Pinpoint the cell where the given text exists, returning its (x, y) midpoint coordinate. 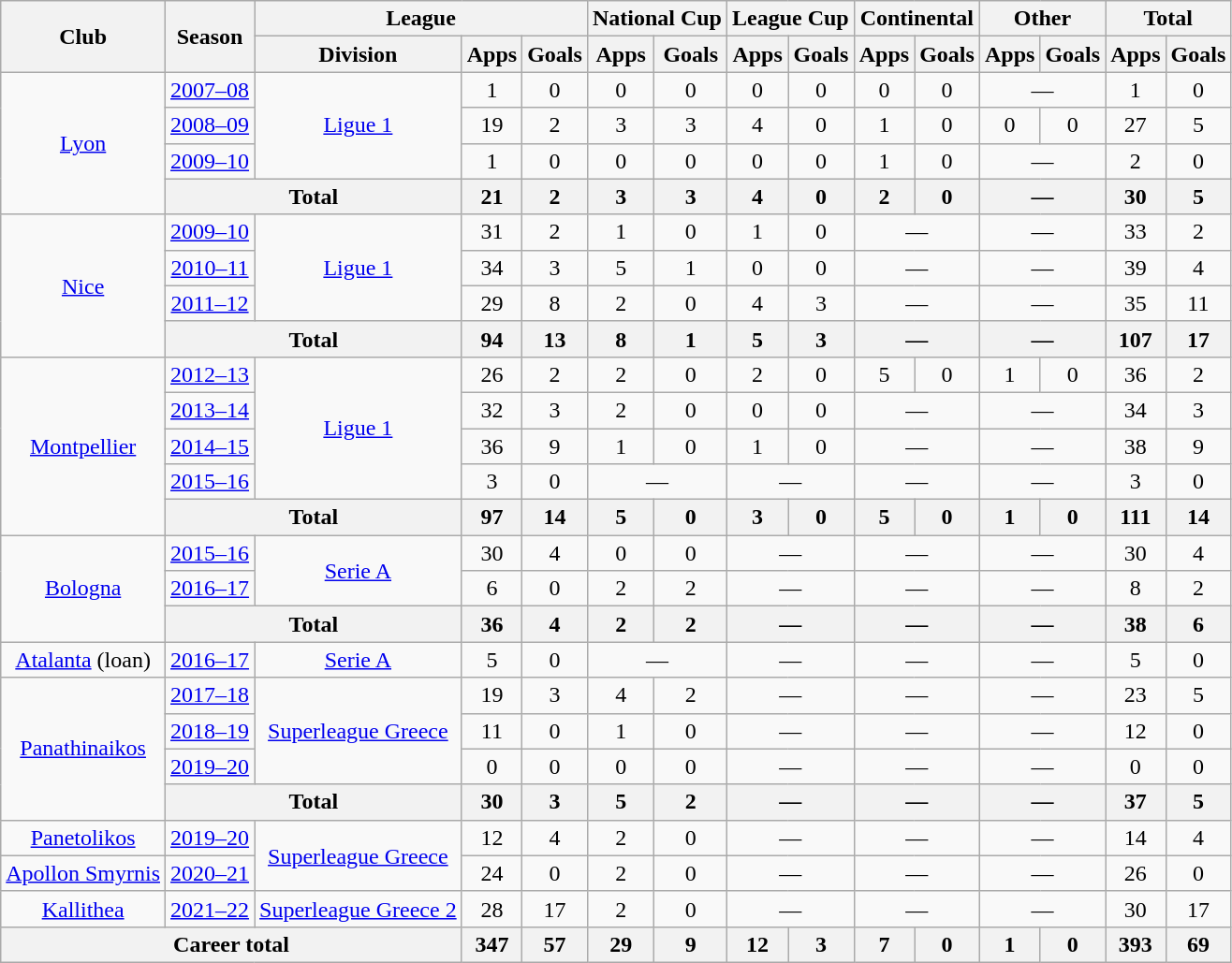
7 (884, 944)
Atalanta (loan) (83, 660)
2017–18 (210, 695)
Superleague Greece 2 (359, 909)
2010–11 (210, 268)
Career total (231, 944)
393 (1136, 944)
Continental (917, 19)
13 (555, 339)
Panathinaikos (83, 749)
2013–14 (210, 410)
2018–19 (210, 731)
33 (1136, 232)
Bologna (83, 589)
69 (1198, 944)
Club (83, 36)
Division (359, 54)
21 (491, 197)
35 (1136, 303)
31 (491, 232)
37 (1136, 802)
28 (491, 909)
Apollon Smyrnis (83, 873)
Nice (83, 285)
2021–22 (210, 909)
Lyon (83, 143)
27 (1136, 125)
2007–08 (210, 90)
2020–21 (210, 873)
League (421, 19)
24 (491, 873)
Montpellier (83, 445)
Other (1042, 19)
32 (491, 410)
League Cup (790, 19)
Panetolikos (83, 838)
2012–13 (210, 374)
Kallithea (83, 909)
2011–12 (210, 303)
57 (555, 944)
97 (491, 518)
National Cup (657, 19)
2014–15 (210, 446)
2008–09 (210, 125)
39 (1136, 268)
111 (1136, 518)
347 (491, 944)
Season (210, 36)
94 (491, 339)
23 (1136, 695)
107 (1136, 339)
